Return [X, Y] of the center of cell containing provided text 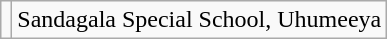
Sandagala Special School, Uhumeeya [200, 20]
